Search for the cell housing the specified text and yield its [x, y] center coordinate. 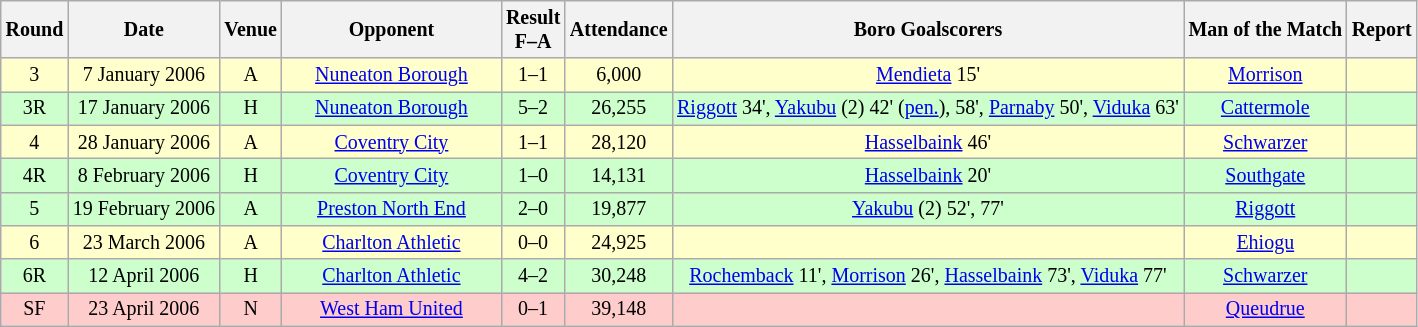
8 February 2006 [144, 176]
0–0 [533, 242]
Boro Goalscorers [928, 30]
23 April 2006 [144, 310]
6 [34, 242]
N [251, 310]
30,248 [618, 276]
28 January 2006 [144, 142]
17 January 2006 [144, 108]
Yakubu (2) 52', 77' [928, 208]
Ehiogu [1266, 242]
14,131 [618, 176]
Round [34, 30]
Date [144, 30]
24,925 [618, 242]
6R [34, 276]
4R [34, 176]
Riggott [1266, 208]
ResultF–A [533, 30]
Southgate [1266, 176]
West Ham United [392, 310]
6,000 [618, 76]
2–0 [533, 208]
19 February 2006 [144, 208]
Cattermole [1266, 108]
Attendance [618, 30]
5–2 [533, 108]
1–0 [533, 176]
26,255 [618, 108]
19,877 [618, 208]
39,148 [618, 310]
Riggott 34', Yakubu (2) 42' (pen.), 58', Parnaby 50', Viduka 63' [928, 108]
Hasselbaink 46' [928, 142]
Hasselbaink 20' [928, 176]
Preston North End [392, 208]
Rochemback 11', Morrison 26', Hasselbaink 73', Viduka 77' [928, 276]
Morrison [1266, 76]
0–1 [533, 310]
Man of the Match [1266, 30]
Report [1382, 30]
12 April 2006 [144, 276]
Mendieta 15' [928, 76]
Opponent [392, 30]
SF [34, 310]
4 [34, 142]
4–2 [533, 276]
5 [34, 208]
7 January 2006 [144, 76]
3 [34, 76]
28,120 [618, 142]
3R [34, 108]
23 March 2006 [144, 242]
Venue [251, 30]
Queudrue [1266, 310]
